Locate the cell with the specified text and output its [x, y] center coordinate. 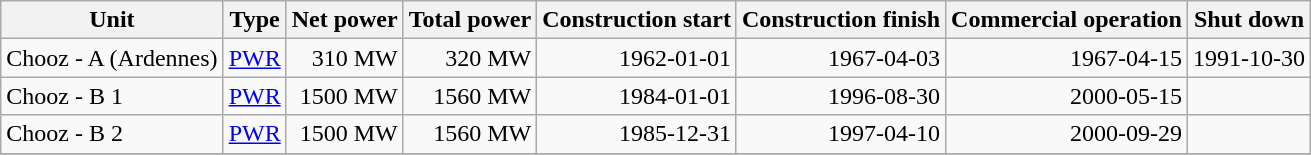
Commercial operation [1067, 20]
Chooz - B 1 [112, 96]
Construction start [637, 20]
Chooz - A (Ardennes) [112, 58]
310 MW [344, 58]
1991-10-30 [1248, 58]
1997-04-10 [840, 134]
1984-01-01 [637, 96]
Type [254, 20]
Chooz - B 2 [112, 134]
1985-12-31 [637, 134]
1996-08-30 [840, 96]
320 MW [470, 58]
2000-05-15 [1067, 96]
2000-09-29 [1067, 134]
1967-04-15 [1067, 58]
Net power [344, 20]
1962-01-01 [637, 58]
1967-04-03 [840, 58]
Unit [112, 20]
Construction finish [840, 20]
Total power [470, 20]
Shut down [1248, 20]
